Scan for the cell matching the given text and deliver its [x, y] coordinate at center. 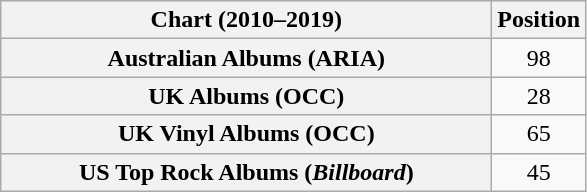
98 [539, 58]
UK Albums (OCC) [246, 96]
65 [539, 134]
Australian Albums (ARIA) [246, 58]
Position [539, 20]
UK Vinyl Albums (OCC) [246, 134]
Chart (2010–2019) [246, 20]
28 [539, 96]
45 [539, 172]
US Top Rock Albums (Billboard) [246, 172]
